Provide the [x, y] coordinate of the cell's center where the given text is located.  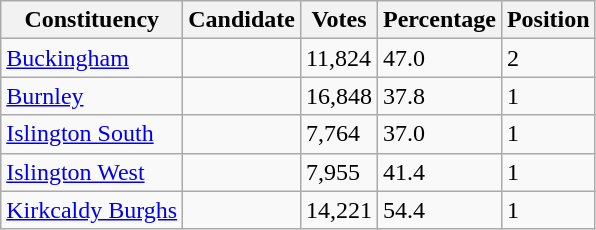
2 [548, 58]
7,955 [338, 172]
Burnley [92, 96]
Candidate [242, 20]
37.8 [440, 96]
Votes [338, 20]
Islington South [92, 134]
Percentage [440, 20]
Buckingham [92, 58]
47.0 [440, 58]
Constituency [92, 20]
41.4 [440, 172]
37.0 [440, 134]
16,848 [338, 96]
Islington West [92, 172]
Position [548, 20]
54.4 [440, 210]
7,764 [338, 134]
11,824 [338, 58]
14,221 [338, 210]
Kirkcaldy Burghs [92, 210]
